Search for the cell housing the specified text and yield its (x, y) center coordinate. 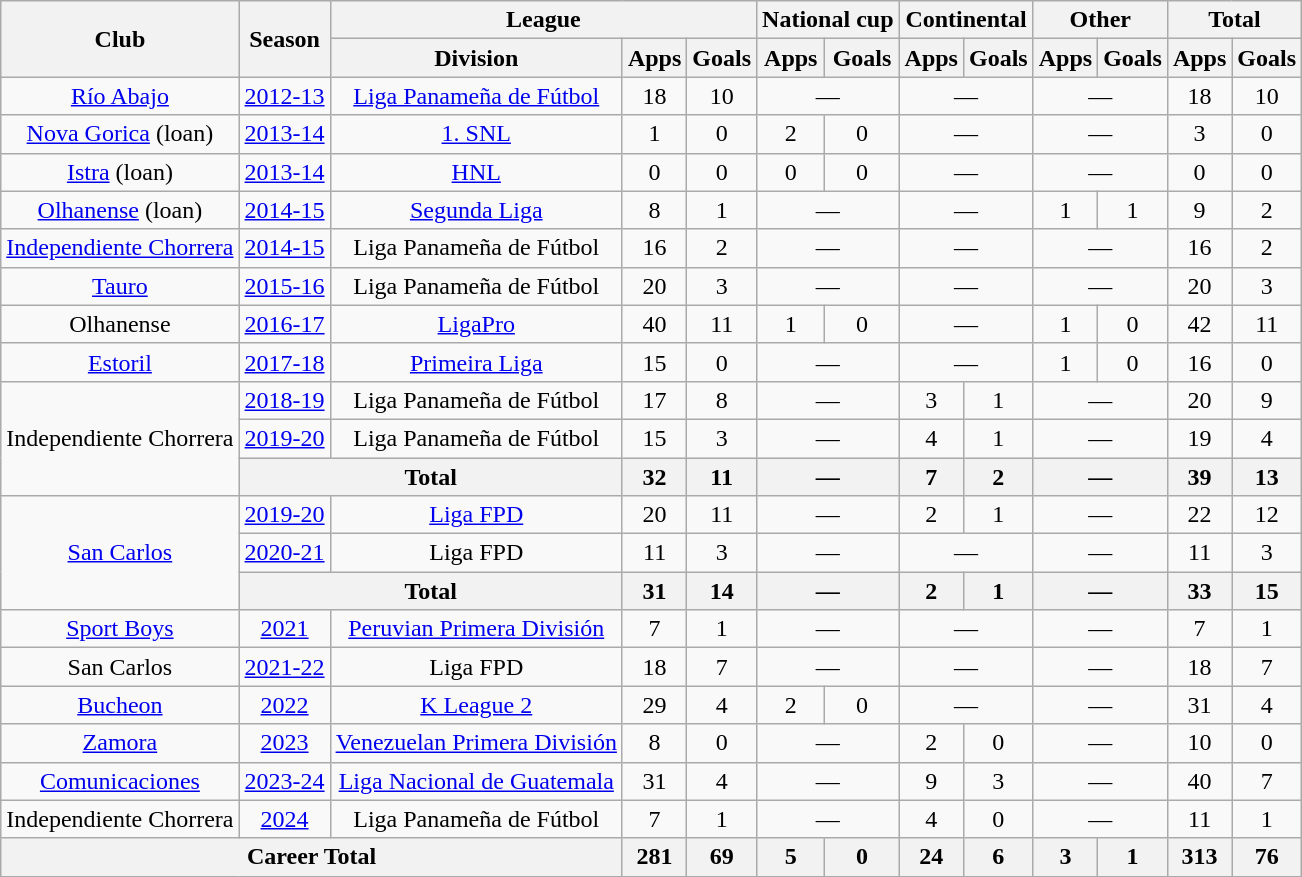
2016-17 (284, 324)
12 (1267, 515)
Río Abajo (120, 96)
Segunda Liga (476, 210)
33 (1199, 591)
Estoril (120, 362)
Other (1100, 20)
Liga Nacional de Guatemala (476, 781)
Career Total (312, 857)
29 (654, 705)
Venezuelan Primera División (476, 743)
69 (722, 857)
K League 2 (476, 705)
5 (791, 857)
HNL (476, 172)
LigaPro (476, 324)
Nova Gorica (loan) (120, 134)
76 (1267, 857)
2017-18 (284, 362)
32 (654, 477)
14 (722, 591)
24 (931, 857)
Continental (966, 20)
Zamora (120, 743)
2023 (284, 743)
Bucheon (120, 705)
2020-21 (284, 553)
42 (1199, 324)
League (543, 20)
Comunicaciones (120, 781)
Olhanense (loan) (120, 210)
2021-22 (284, 667)
2023-24 (284, 781)
2022 (284, 705)
281 (654, 857)
13 (1267, 477)
Olhanense (120, 324)
Sport Boys (120, 629)
Season (284, 39)
Primeira Liga (476, 362)
17 (654, 400)
Istra (loan) (120, 172)
Tauro (120, 286)
National cup (828, 20)
2015-16 (284, 286)
Peruvian Primera División (476, 629)
2018-19 (284, 400)
Club (120, 39)
19 (1199, 438)
22 (1199, 515)
313 (1199, 857)
39 (1199, 477)
6 (998, 857)
1. SNL (476, 134)
2021 (284, 629)
2024 (284, 819)
Division (476, 58)
2012-13 (284, 96)
